Output the (X, Y) coordinate of the center of the cell containing the given text.  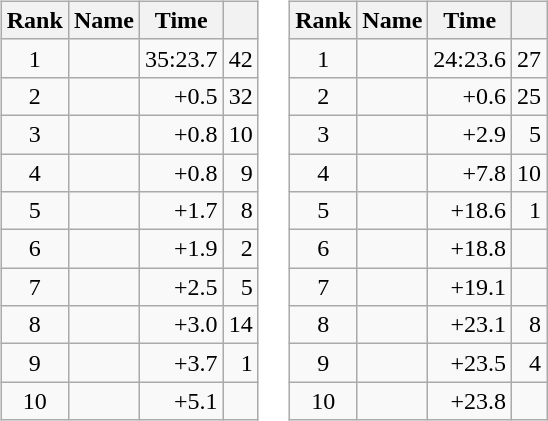
+19.1 (470, 287)
27 (530, 58)
+23.8 (470, 401)
+1.9 (181, 249)
+23.1 (470, 325)
14 (240, 325)
24:23.6 (470, 58)
+3.7 (181, 363)
+1.7 (181, 211)
+0.5 (181, 96)
35:23.7 (181, 58)
+7.8 (470, 173)
+23.5 (470, 363)
+5.1 (181, 401)
25 (530, 96)
+2.5 (181, 287)
+3.0 (181, 325)
+18.8 (470, 249)
32 (240, 96)
+2.9 (470, 134)
+0.6 (470, 96)
42 (240, 58)
+18.6 (470, 211)
